Search for the cell housing the specified text and yield its (X, Y) center coordinate. 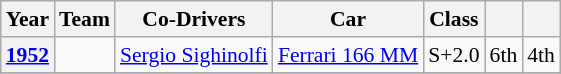
4th (541, 55)
Year (28, 19)
Ferrari 166 MM (348, 55)
Team (84, 19)
S+2.0 (454, 55)
6th (504, 55)
Car (348, 19)
Class (454, 19)
Sergio Sighinolfi (194, 55)
Co-Drivers (194, 19)
1952 (28, 55)
